Return [x, y] of the center of cell containing provided text 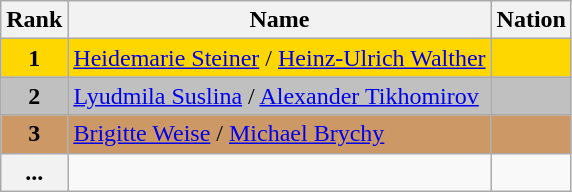
Name [280, 20]
1 [34, 58]
Brigitte Weise / Michael Brychy [280, 134]
3 [34, 134]
Lyudmila Suslina / Alexander Tikhomirov [280, 96]
2 [34, 96]
Heidemarie Steiner / Heinz-Ulrich Walther [280, 58]
Rank [34, 20]
Nation [531, 20]
... [34, 172]
